Find where the given text appears and provide that cell's center as (x, y) coordinate. 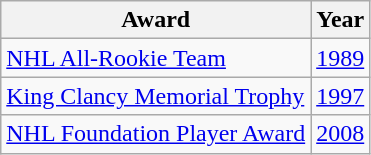
King Clancy Memorial Trophy (156, 96)
Award (156, 20)
1989 (340, 58)
NHL Foundation Player Award (156, 134)
1997 (340, 96)
2008 (340, 134)
Year (340, 20)
NHL All-Rookie Team (156, 58)
